Scan for the cell matching the given text and deliver its (X, Y) coordinate at center. 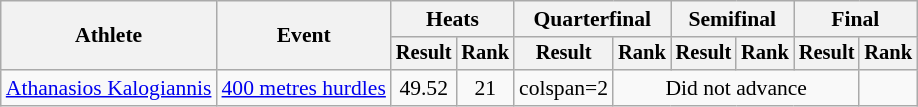
Heats (452, 19)
400 metres hurdles (304, 88)
colspan=2 (564, 88)
Event (304, 36)
21 (485, 88)
Semifinal (732, 19)
49.52 (424, 88)
Athlete (109, 36)
Did not advance (736, 88)
Quarterfinal (592, 19)
Athanasios Kalogiannis (109, 88)
Final (856, 19)
